Locate the cell with the specified text and output its [x, y] center coordinate. 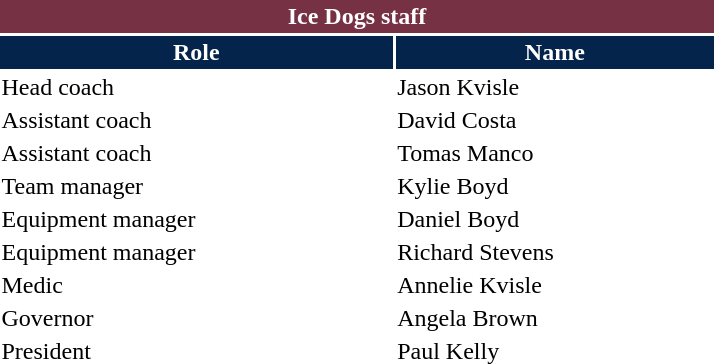
Jason Kvisle [555, 87]
Governor [196, 318]
Ice Dogs staff [357, 16]
Head coach [196, 87]
Richard Stevens [555, 252]
Name [555, 52]
Annelie Kvisle [555, 285]
Team manager [196, 186]
Kylie Boyd [555, 186]
Role [196, 52]
Angela Brown [555, 318]
Tomas Manco [555, 153]
Daniel Boyd [555, 219]
David Costa [555, 120]
Medic [196, 285]
